Locate the cell with the specified text and output its [X, Y] center coordinate. 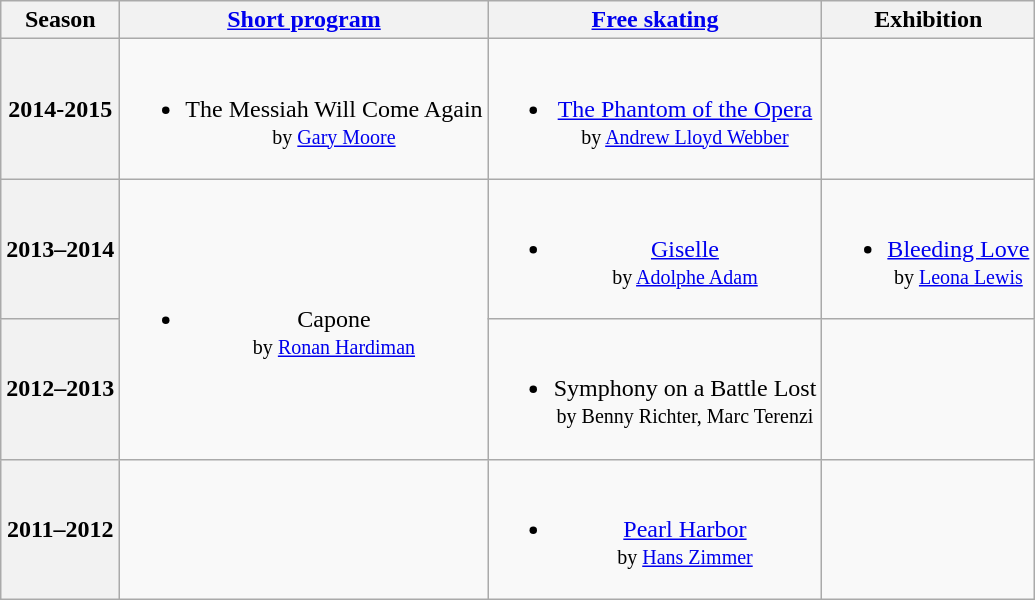
Pearl Harbor by Hans Zimmer [655, 529]
Exhibition [928, 20]
The Messiah Will Come Again by Gary Moore [304, 109]
Symphony on a Battle Lost by Benny Richter, Marc Terenzi [655, 389]
The Phantom of the Opera by Andrew Lloyd Webber [655, 109]
Short program [304, 20]
Bleeding Love by Leona Lewis [928, 249]
Free skating [655, 20]
Capone by Ronan Hardiman [304, 319]
Giselle by Adolphe Adam [655, 249]
2013–2014 [60, 249]
2011–2012 [60, 529]
Season [60, 20]
2014-2015 [60, 109]
2012–2013 [60, 389]
